Provide the [x, y] coordinate of the cell's center where the given text is located.  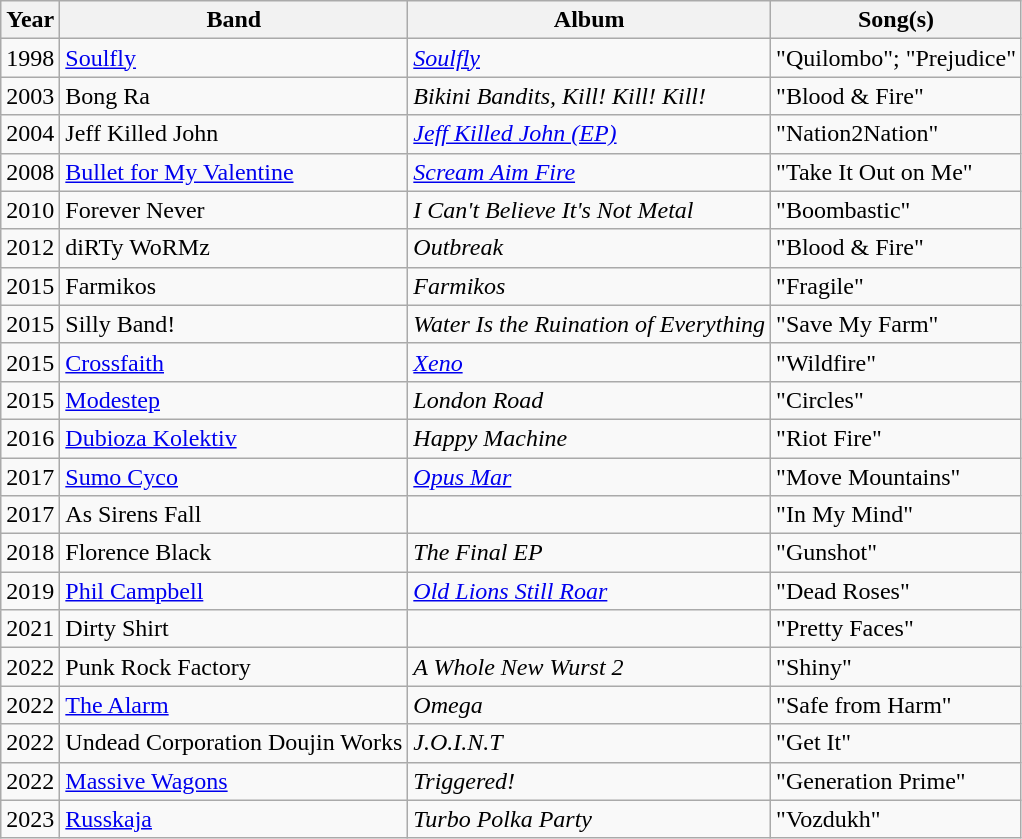
London Road [590, 400]
2010 [30, 210]
Water Is the Ruination of Everything [590, 324]
Outbreak [590, 248]
2021 [30, 629]
Bikini Bandits, Kill! Kill! Kill! [590, 96]
Xeno [590, 362]
"Circles" [896, 400]
Dirty Shirt [234, 629]
Scream Aim Fire [590, 172]
Forever Never [234, 210]
Russkaja [234, 819]
Florence Black [234, 553]
"Quilombo"; "Prejudice" [896, 58]
2023 [30, 819]
Triggered! [590, 781]
Modestep [234, 400]
"Vozdukh" [896, 819]
As Sirens Fall [234, 515]
Crossfaith [234, 362]
Song(s) [896, 20]
Opus Mar [590, 477]
2004 [30, 134]
Band [234, 20]
Year [30, 20]
"Get It" [896, 743]
Happy Machine [590, 438]
Undead Corporation Doujin Works [234, 743]
2019 [30, 591]
Bullet for My Valentine [234, 172]
I Can't Believe It's Not Metal [590, 210]
Silly Band! [234, 324]
Old Lions Still Roar [590, 591]
2018 [30, 553]
"Nation2Nation" [896, 134]
"Move Mountains" [896, 477]
"Boombastic" [896, 210]
Phil Campbell [234, 591]
Album [590, 20]
"Dead Roses" [896, 591]
Jeff Killed John (EP) [590, 134]
2016 [30, 438]
Punk Rock Factory [234, 667]
Turbo Polka Party [590, 819]
"Take It Out on Me" [896, 172]
"Riot Fire" [896, 438]
1998 [30, 58]
J.O.I.N.T [590, 743]
Massive Wagons [234, 781]
diRTy WoRMz [234, 248]
"Pretty Faces" [896, 629]
"Shiny" [896, 667]
"Wildfire" [896, 362]
"Save My Farm" [896, 324]
"Gunshot" [896, 553]
Sumo Cyco [234, 477]
The Alarm [234, 705]
"Fragile" [896, 286]
2008 [30, 172]
Omega [590, 705]
The Final EP [590, 553]
Bong Ra [234, 96]
A Whole New Wurst 2 [590, 667]
2003 [30, 96]
Dubioza Kolektiv [234, 438]
2012 [30, 248]
"Safe from Harm" [896, 705]
"Generation Prime" [896, 781]
Jeff Killed John [234, 134]
"In My Mind" [896, 515]
